Provide the [X, Y] coordinate of the cell's center where the given text is located.  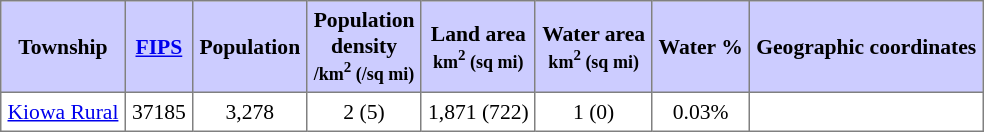
Geographic coordinates [866, 47]
Township [63, 47]
3,278 [250, 112]
Land areakm2 (sq mi) [478, 47]
Water % [701, 47]
Water areakm2 (sq mi) [593, 47]
Population [250, 47]
1,871 (722) [478, 112]
Populationdensity/km2 (/sq mi) [364, 47]
Kiowa Rural [63, 112]
37185 [158, 112]
2 (5) [364, 112]
0.03% [701, 112]
FIPS [158, 47]
1 (0) [593, 112]
